Identify which cell holds the provided text, then report its (X, Y) central coordinate. 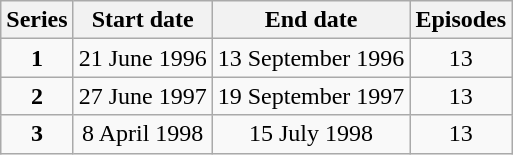
13 September 1996 (311, 58)
3 (37, 134)
2 (37, 96)
Episodes (461, 20)
19 September 1997 (311, 96)
Start date (142, 20)
21 June 1996 (142, 58)
27 June 1997 (142, 96)
1 (37, 58)
8 April 1998 (142, 134)
End date (311, 20)
Series (37, 20)
15 July 1998 (311, 134)
